For the text-containing cell, return its midpoint in (x, y) coordinate format. 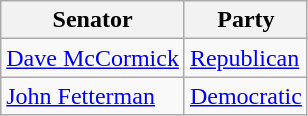
Republican (246, 58)
Democratic (246, 96)
Dave McCormick (93, 58)
Party (246, 20)
Senator (93, 20)
John Fetterman (93, 96)
